Scan for the cell matching the given text and deliver its [X, Y] coordinate at center. 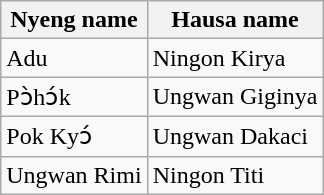
Ungwan Giginya [235, 97]
Adu [74, 58]
Hausa name [235, 20]
Ungwan Dakaci [235, 136]
Ungwan Rimi [74, 175]
Pɔ̀hɔ́k [74, 97]
Nyeng name [74, 20]
Pok Kyɔ́ [74, 136]
Ningon Kirya [235, 58]
Ningon Titi [235, 175]
